Extract the (x, y) coordinate from the center of the cell holding the provided text.  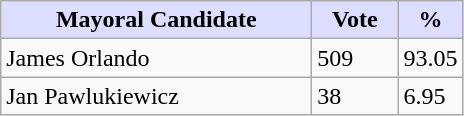
Jan Pawlukiewicz (156, 96)
6.95 (430, 96)
% (430, 20)
93.05 (430, 58)
38 (355, 96)
Vote (355, 20)
Mayoral Candidate (156, 20)
509 (355, 58)
James Orlando (156, 58)
